Identify which cell holds the provided text, then report its [X, Y] central coordinate. 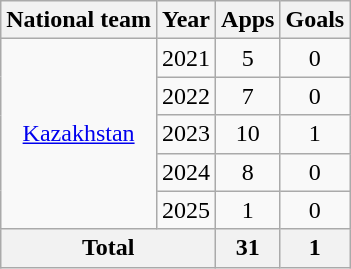
31 [248, 248]
2025 [186, 210]
Year [186, 20]
5 [248, 58]
8 [248, 172]
2024 [186, 172]
7 [248, 96]
Kazakhstan [79, 134]
National team [79, 20]
Apps [248, 20]
2023 [186, 134]
10 [248, 134]
2022 [186, 96]
2021 [186, 58]
Total [108, 248]
Goals [315, 20]
